Detect which cell encompasses the target text, then output its (x, y) center coordinate. 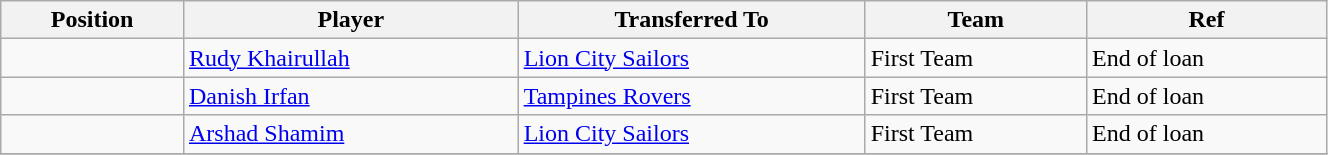
Tampines Rovers (692, 96)
Team (976, 20)
Transferred To (692, 20)
Position (92, 20)
Player (350, 20)
Ref (1207, 20)
Arshad Shamim (350, 134)
Danish Irfan (350, 96)
Rudy Khairullah (350, 58)
